For the text-containing cell, return its midpoint in [X, Y] coordinate format. 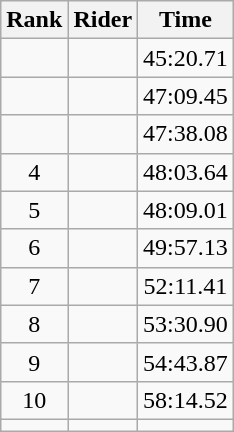
8 [34, 324]
6 [34, 248]
10 [34, 400]
47:09.45 [186, 96]
53:30.90 [186, 324]
58:14.52 [186, 400]
47:38.08 [186, 134]
9 [34, 362]
48:09.01 [186, 210]
49:57.13 [186, 248]
5 [34, 210]
54:43.87 [186, 362]
45:20.71 [186, 58]
7 [34, 286]
48:03.64 [186, 172]
Rank [34, 20]
Rider [103, 20]
4 [34, 172]
52:11.41 [186, 286]
Time [186, 20]
